Search for the cell housing the specified text and yield its (X, Y) center coordinate. 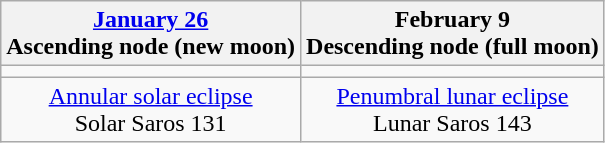
February 9Descending node (full moon) (453, 34)
January 26Ascending node (new moon) (151, 34)
Penumbral lunar eclipseLunar Saros 143 (453, 110)
Annular solar eclipseSolar Saros 131 (151, 110)
